Capture the cell that displays the provided text and extract its [X, Y] central coordinate. 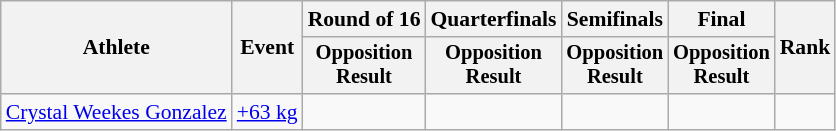
Final [722, 19]
Crystal Weekes Gonzalez [116, 112]
Event [268, 48]
Round of 16 [364, 19]
Quarterfinals [493, 19]
Rank [806, 48]
Semifinals [616, 19]
+63 kg [268, 112]
Athlete [116, 48]
